Scan for the cell matching the given text and deliver its (X, Y) coordinate at center. 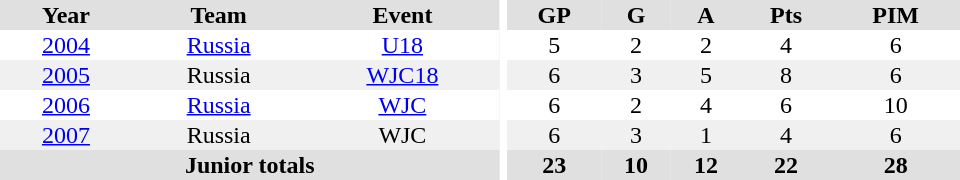
2005 (66, 75)
22 (786, 165)
WJC18 (402, 75)
28 (896, 165)
Event (402, 15)
1 (706, 135)
Junior totals (250, 165)
Pts (786, 15)
12 (706, 165)
U18 (402, 45)
GP (554, 15)
PIM (896, 15)
G (636, 15)
2004 (66, 45)
8 (786, 75)
2006 (66, 105)
Year (66, 15)
23 (554, 165)
2007 (66, 135)
Team (218, 15)
A (706, 15)
